For the text-containing cell, return its midpoint in [X, Y] coordinate format. 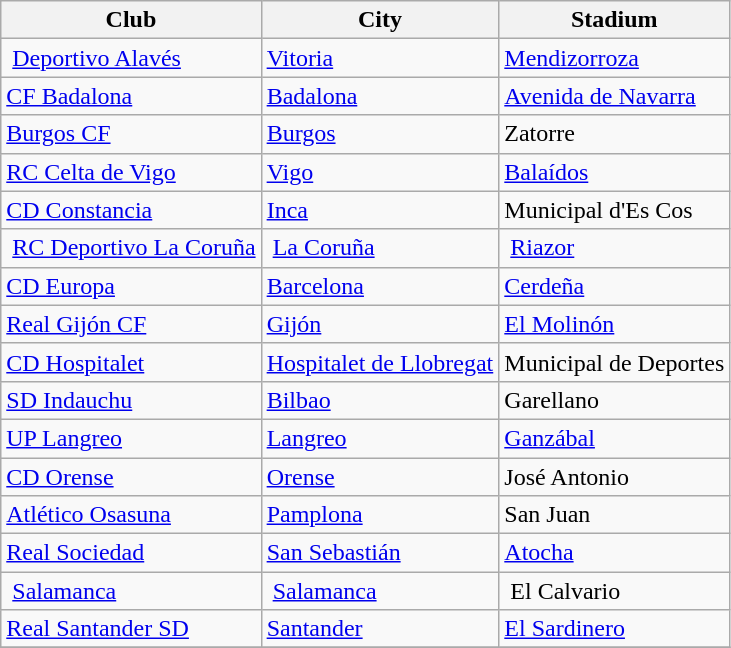
Atlético Osasuna [131, 515]
José Antonio [614, 477]
Real Gijón CF [131, 324]
Hospitalet de Llobregat [380, 362]
Santander [380, 629]
Avenida de Navarra [614, 96]
Cerdeña [614, 286]
Langreo [380, 438]
Stadium [614, 20]
CD Europa [131, 286]
Inca [380, 210]
El Calvario [614, 591]
Ganzábal [614, 438]
Burgos CF [131, 134]
Deportivo Alavés [131, 58]
Real Sociedad [131, 553]
Municipal d'Es Cos [614, 210]
Pamplona [380, 515]
Balaídos [614, 172]
UP Langreo [131, 438]
Bilbao [380, 400]
Vitoria [380, 58]
CD Constancia [131, 210]
Gijón [380, 324]
Barcelona [380, 286]
Club [131, 20]
Mendizorroza [614, 58]
Atocha [614, 553]
Municipal de Deportes [614, 362]
Zatorre [614, 134]
La Coruña [380, 248]
Orense [380, 477]
San Sebastián [380, 553]
City [380, 20]
CD Hospitalet [131, 362]
Garellano [614, 400]
San Juan [614, 515]
Real Santander SD [131, 629]
CF Badalona [131, 96]
El Sardinero [614, 629]
Badalona [380, 96]
RC Deportivo La Coruña [131, 248]
Burgos [380, 134]
El Molinón [614, 324]
Vigo [380, 172]
RC Celta de Vigo [131, 172]
Riazor [614, 248]
SD Indauchu [131, 400]
CD Orense [131, 477]
